Pinpoint the cell where the given text exists, returning its [x, y] midpoint coordinate. 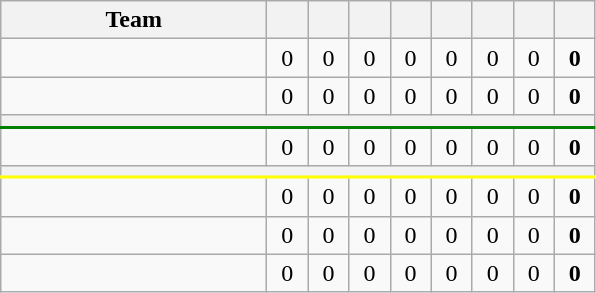
Team [134, 20]
